Provide the (x, y) coordinate of the cell's center where the given text is located.  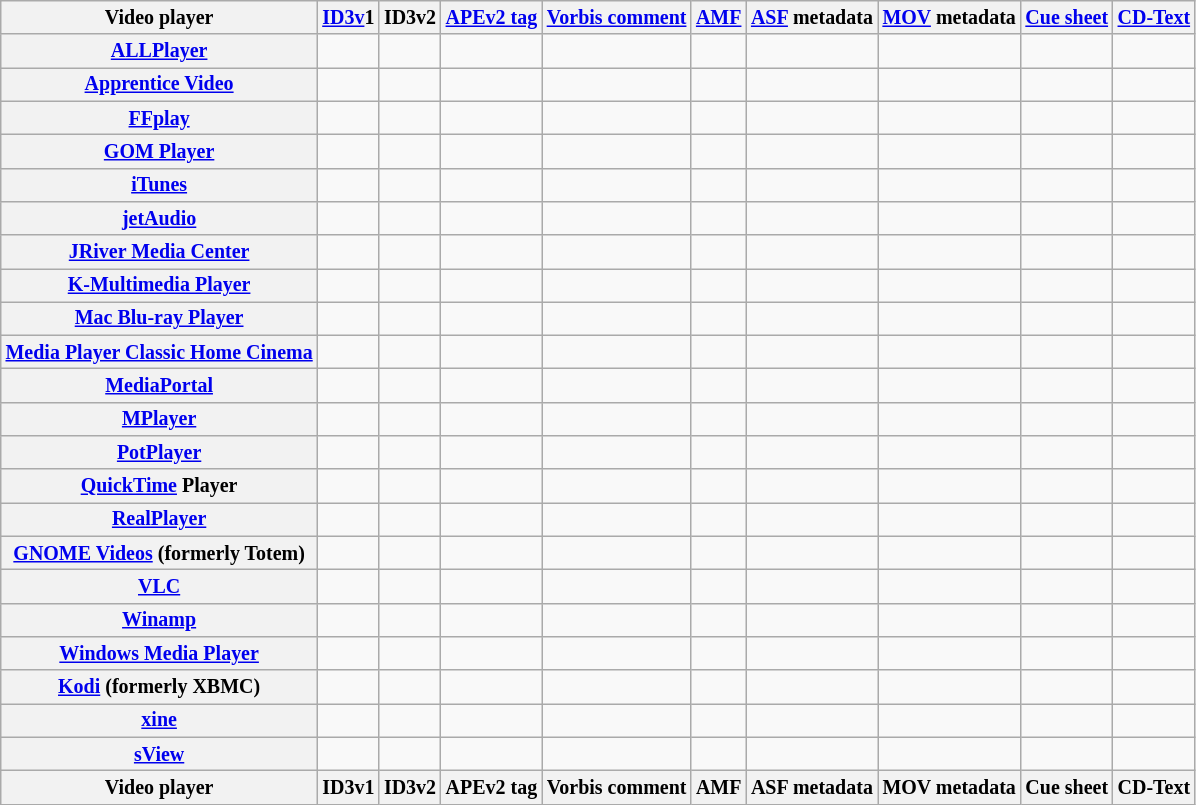
sView (160, 754)
MPlayer (160, 420)
Media Player Classic Home Cinema (160, 352)
Mac Blu-ray Player (160, 318)
MediaPortal (160, 386)
xine (160, 720)
Winamp (160, 620)
GOM Player (160, 152)
jetAudio (160, 218)
VLC (160, 586)
iTunes (160, 184)
K-Multimedia Player (160, 286)
Windows Media Player (160, 654)
PotPlayer (160, 452)
Apprentice Video (160, 84)
QuickTime Player (160, 486)
GNOME Videos (formerly Totem) (160, 554)
Kodi (formerly XBMC) (160, 686)
RealPlayer (160, 520)
FFplay (160, 118)
JRiver Media Center (160, 252)
ALLPlayer (160, 52)
